Capture the cell that displays the provided text and extract its (x, y) central coordinate. 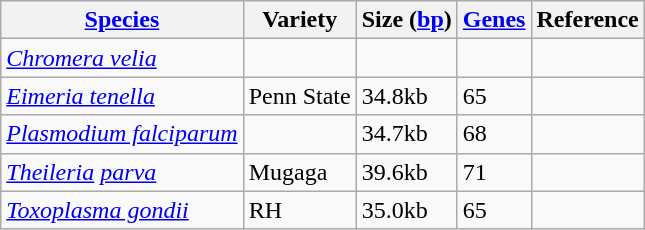
Toxoplasma gondii (122, 210)
Chromera velia (122, 58)
35.0kb (406, 210)
Size (bp) (406, 20)
Genes (494, 20)
Theileria parva (122, 172)
34.8kb (406, 96)
34.7kb (406, 134)
Variety (300, 20)
Plasmodium falciparum (122, 134)
68 (494, 134)
Penn State (300, 96)
Reference (588, 20)
Mugaga (300, 172)
71 (494, 172)
Eimeria tenella (122, 96)
Species (122, 20)
RH (300, 210)
39.6kb (406, 172)
